Determine the [X, Y] coordinate at the center of the cell enclosing the given text.  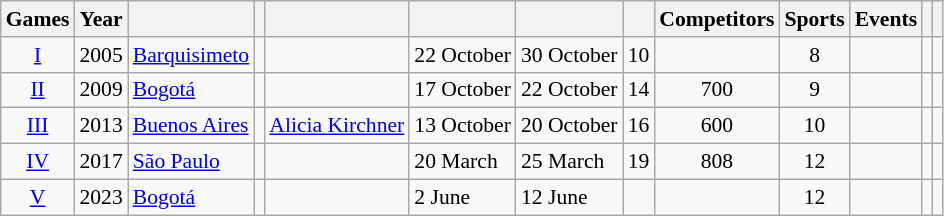
V [38, 197]
Games [38, 19]
Alicia Kirchner [336, 126]
9 [815, 90]
30 October [570, 55]
2 June [462, 197]
17 October [462, 90]
25 March [570, 162]
600 [716, 126]
Barquisimeto [191, 55]
2005 [100, 55]
III [38, 126]
12 June [570, 197]
2023 [100, 197]
Buenos Aires [191, 126]
I [38, 55]
700 [716, 90]
19 [639, 162]
13 October [462, 126]
2009 [100, 90]
II [38, 90]
Year [100, 19]
São Paulo [191, 162]
Competitors [716, 19]
8 [815, 55]
14 [639, 90]
Events [886, 19]
16 [639, 126]
2017 [100, 162]
IV [38, 162]
20 October [570, 126]
808 [716, 162]
Sports [815, 19]
20 March [462, 162]
2013 [100, 126]
